Locate the cell with the specified text and output its (X, Y) center coordinate. 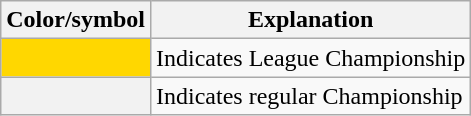
Indicates regular Championship (310, 96)
Color/symbol (76, 20)
Explanation (310, 20)
Indicates League Championship (310, 58)
